Locate the cell with the specified text and output its [X, Y] center coordinate. 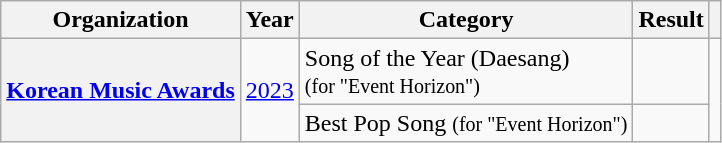
Organization [121, 20]
Song of the Year (Daesang) (for "Event Horizon") [466, 72]
Category [466, 20]
Year [270, 20]
Result [671, 20]
Korean Music Awards [121, 90]
2023 [270, 90]
Best Pop Song (for "Event Horizon") [466, 123]
